Search for the cell housing the specified text and yield its [X, Y] center coordinate. 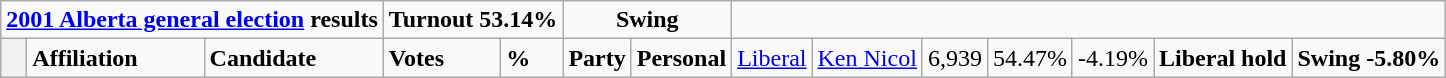
-4.19% [1112, 58]
% [532, 58]
Swing -5.80% [1369, 58]
54.47% [1030, 58]
Candidate [294, 58]
Party [597, 58]
Ken Nicol [867, 58]
Swing [648, 20]
Liberal hold [1223, 58]
Turnout 53.14% [473, 20]
6,939 [954, 58]
Affiliation [116, 58]
2001 Alberta general election results [192, 20]
Personal [681, 58]
Liberal [772, 58]
Votes [442, 58]
